Return [x, y] of the center of cell containing provided text 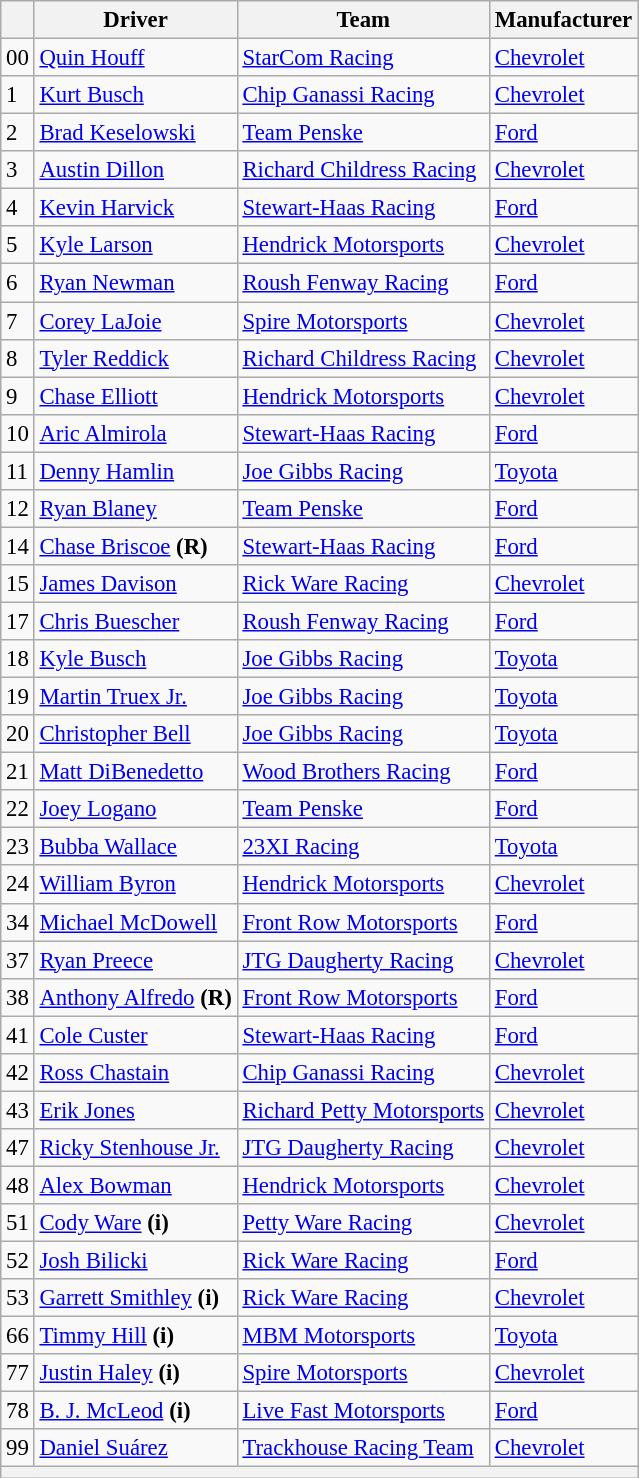
Ricky Stenhouse Jr. [136, 1148]
Ross Chastain [136, 1073]
Manufacturer [563, 20]
Corey LaJoie [136, 321]
Ryan Preece [136, 960]
3 [18, 170]
12 [18, 509]
StarCom Racing [363, 58]
42 [18, 1073]
2 [18, 133]
James Davison [136, 584]
Joey Logano [136, 809]
Chris Buescher [136, 621]
Michael McDowell [136, 922]
8 [18, 358]
77 [18, 1373]
66 [18, 1336]
51 [18, 1223]
10 [18, 433]
Kyle Busch [136, 659]
53 [18, 1298]
47 [18, 1148]
Ryan Blaney [136, 509]
Garrett Smithley (i) [136, 1298]
15 [18, 584]
7 [18, 321]
14 [18, 546]
9 [18, 396]
6 [18, 283]
Team [363, 20]
41 [18, 1035]
Erik Jones [136, 1110]
MBM Motorsports [363, 1336]
Chase Elliott [136, 396]
23XI Racing [363, 847]
48 [18, 1185]
17 [18, 621]
Denny Hamlin [136, 471]
Bubba Wallace [136, 847]
34 [18, 922]
78 [18, 1411]
1 [18, 95]
Tyler Reddick [136, 358]
Aric Almirola [136, 433]
37 [18, 960]
Live Fast Motorsports [363, 1411]
Ryan Newman [136, 283]
Richard Petty Motorsports [363, 1110]
00 [18, 58]
B. J. McLeod (i) [136, 1411]
99 [18, 1449]
Quin Houff [136, 58]
William Byron [136, 885]
Josh Bilicki [136, 1261]
Trackhouse Racing Team [363, 1449]
Christopher Bell [136, 734]
19 [18, 697]
Kevin Harvick [136, 208]
43 [18, 1110]
24 [18, 885]
Anthony Alfredo (R) [136, 997]
Austin Dillon [136, 170]
Justin Haley (i) [136, 1373]
Kurt Busch [136, 95]
Martin Truex Jr. [136, 697]
52 [18, 1261]
Cody Ware (i) [136, 1223]
22 [18, 809]
Timmy Hill (i) [136, 1336]
38 [18, 997]
Kyle Larson [136, 245]
Daniel Suárez [136, 1449]
Matt DiBenedetto [136, 772]
Petty Ware Racing [363, 1223]
Driver [136, 20]
Cole Custer [136, 1035]
20 [18, 734]
23 [18, 847]
Alex Bowman [136, 1185]
Brad Keselowski [136, 133]
Chase Briscoe (R) [136, 546]
18 [18, 659]
Wood Brothers Racing [363, 772]
5 [18, 245]
4 [18, 208]
21 [18, 772]
11 [18, 471]
